Detect which cell encompasses the target text, then output its (x, y) center coordinate. 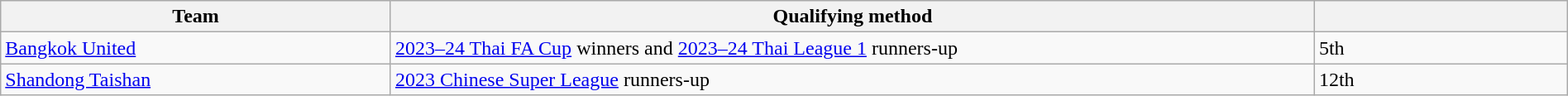
Shandong Taishan (196, 79)
12th (1441, 79)
2023 Chinese Super League runners-up (852, 79)
Team (196, 17)
5th (1441, 48)
2023–24 Thai FA Cup winners and 2023–24 Thai League 1 runners-up (852, 48)
Qualifying method (852, 17)
Bangkok United (196, 48)
